Detect which cell encompasses the target text, then output its [X, Y] center coordinate. 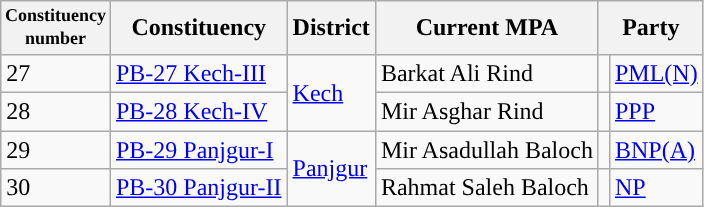
29 [56, 150]
PB-30 Panjgur-II [198, 188]
27 [56, 73]
PB-29 Panjgur-I [198, 150]
Barkat Ali Rind [486, 73]
Panjgur [331, 169]
PPP [656, 111]
PML(N) [656, 73]
Party [650, 28]
NP [656, 188]
PB-27 Kech-III [198, 73]
PB-28 Kech-IV [198, 111]
District [331, 28]
Kech [331, 92]
Rahmat Saleh Baloch [486, 188]
Constituency [198, 28]
Mir Asghar Rind [486, 111]
Current MPA [486, 28]
BNP(A) [656, 150]
Mir Asadullah Baloch [486, 150]
30 [56, 188]
28 [56, 111]
Constituency number [56, 28]
